Provide the (x, y) coordinate of the cell's center where the given text is located.  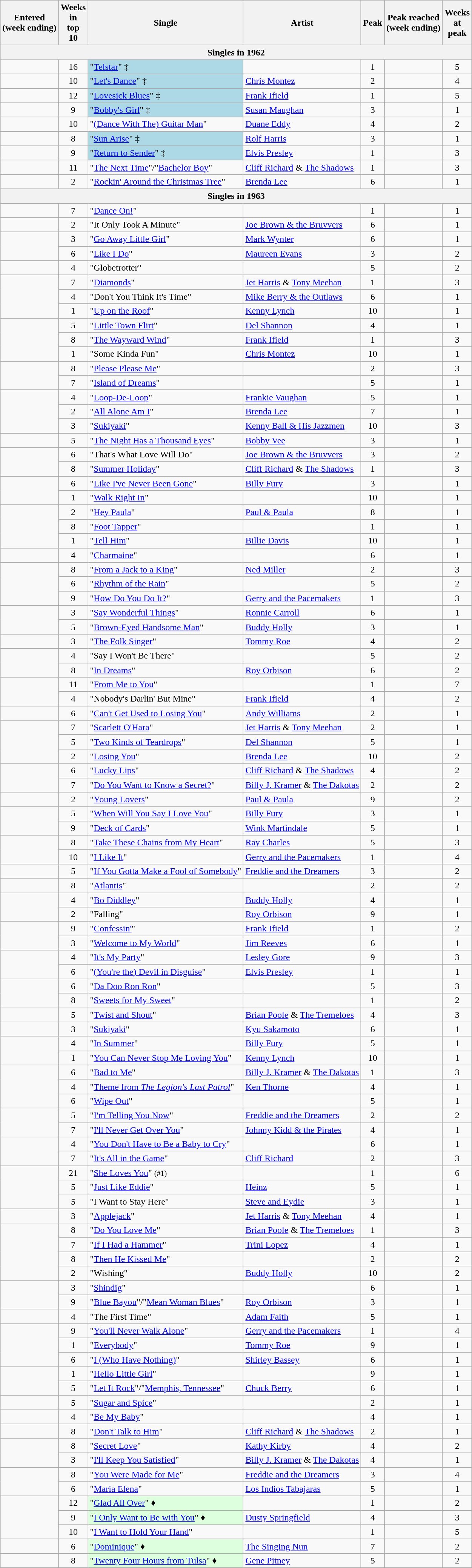
Heinz (302, 1187)
Duane Eddy (302, 124)
Artist (302, 23)
"Diamonds" (166, 282)
"Charmaine" (166, 555)
"She Loves You" (#1) (166, 1173)
"Island of Dreams" (166, 383)
Rolf Harris (302, 138)
"I (Who Have Nothing)" (166, 1360)
"Nobody's Darlin' But Mine" (166, 699)
"Glad All Over" ♦ (166, 1503)
Andy Williams (302, 713)
"Blue Bayou"/"Mean Woman Blues" (166, 1302)
"Secret Love" (166, 1446)
Chuck Berry (302, 1388)
Maureen Evans (302, 254)
"Sweets for My Sweet" (166, 1000)
"Falling" (166, 914)
"Two Kinds of Teardrops" (166, 742)
"Applejack" (166, 1216)
"(Dance With The) Guitar Man" (166, 124)
"Bo Diddley" (166, 900)
"It's All in the Game" (166, 1159)
"You Don't Have to Be a Baby to Cry" (166, 1144)
Shirley Bassey (302, 1360)
"I Want to Stay Here" (166, 1202)
Dusty Springfield (302, 1517)
"Da Doo Ron Ron" (166, 986)
"Telstar" ‡ (166, 67)
Entered(week ending) (29, 23)
"Wipe Out" (166, 1101)
Los Indios Tabajaras (302, 1489)
"Don't You Think It's Time" (166, 297)
"Sun Arise" ‡ (166, 138)
"Sugar and Spice" (166, 1403)
"Let's Dance" ‡ (166, 81)
"Dance On!" (166, 210)
"Welcome to My World" (166, 943)
"I Want to Hold Your Hand" (166, 1532)
"Then He Kissed Me" (166, 1259)
"Do You Want to Know a Secret?" (166, 785)
Gene Pitney (302, 1560)
"Atlantis" (166, 885)
"Please Please Me" (166, 368)
"Just Like Eddie" (166, 1187)
"Up on the Roof" (166, 311)
"When Will You Say I Love You" (166, 814)
Weeksintop10 (73, 23)
"Say I Won't Be There" (166, 656)
Kathy Kirby (302, 1446)
"I'm Telling You Now" (166, 1115)
Ronnie Carroll (302, 612)
"You Were Made for Me" (166, 1474)
Kenny Ball & His Jazzmen (302, 426)
"María Elena" (166, 1489)
"Don't Talk to Him" (166, 1431)
"Hey Paula" (166, 512)
"Bobby's Girl" ‡ (166, 110)
16 (73, 67)
Weeksatpeak (457, 23)
"Losing You" (166, 756)
"If I Had a Hammer" (166, 1245)
"It Only Took A Minute" (166, 225)
"Confessin'" (166, 929)
"Do You Love Me" (166, 1230)
Peak reached(week ending) (414, 23)
"Lovesick Blues" ‡ (166, 95)
"All Alone Am I" (166, 411)
"Brown-Eyed Handsome Man" (166, 627)
"Rockin' Around the Christmas Tree" (166, 182)
Kyu Sakamoto (302, 1029)
Susan Maughan (302, 110)
"You'll Never Walk Alone" (166, 1331)
"I'll Never Get Over You" (166, 1129)
"Bad to Me" (166, 1072)
Adam Faith (302, 1316)
"I'll Keep You Satisfied" (166, 1460)
"Rhythm of the Rain" (166, 584)
"Twenty Four Hours from Tulsa" ♦ (166, 1560)
Steve and Eydie (302, 1202)
Frankie Vaughan (302, 397)
"How Do You Do It?" (166, 598)
"The Wayward Wind" (166, 340)
"Tell Him" (166, 541)
"In Dreams" (166, 670)
"You Can Never Stop Me Loving You" (166, 1058)
"Globetrotter" (166, 268)
"If You Gotta Make a Fool of Somebody" (166, 871)
"Everybody" (166, 1345)
Peak (373, 23)
"The Next Time"/"Bachelor Boy" (166, 167)
"I Only Want to Be with You" ♦ (166, 1517)
"Foot Tapper" (166, 526)
"Shindig" (166, 1288)
The Singing Nun (302, 1546)
"Walk Right In" (166, 498)
"Can't Get Used to Losing You" (166, 713)
"Let It Rock"/"Memphis, Tennessee" (166, 1388)
Ray Charles (302, 842)
Lesley Gore (302, 957)
Bobby Vee (302, 440)
21 (73, 1173)
"Loop-De-Loop" (166, 397)
"Twist and Shout" (166, 1015)
Jim Reeves (302, 943)
"Say Wonderful Things" (166, 612)
"Be My Baby" (166, 1417)
"In Summer" (166, 1043)
"It's My Party" (166, 957)
"The Night Has a Thousand Eyes" (166, 440)
Singles in 1963 (236, 196)
"I Like It" (166, 857)
"Deck of Cards" (166, 828)
"From Me to You" (166, 685)
"Wishing" (166, 1273)
"Scarlett O'Hara" (166, 728)
"Like I've Never Been Gone" (166, 483)
Wink Martindale (302, 828)
Cliff Richard (302, 1159)
"From a Jack to a King" (166, 569)
"Lucky Lips" (166, 771)
"That's What Love Will Do" (166, 455)
"Go Away Little Girl" (166, 239)
Single (166, 23)
Billie Davis (302, 541)
"Dominique" ♦ (166, 1546)
"Some Kinda Fun" (166, 354)
"Take These Chains from My Heart" (166, 842)
Trini Lopez (302, 1245)
"Like I Do" (166, 254)
Ken Thorne (302, 1086)
"(You're the) Devil in Disguise" (166, 972)
"Hello Little Girl" (166, 1374)
Mark Wynter (302, 239)
"Young Lovers" (166, 799)
"Little Town Flirt" (166, 325)
Ned Miller (302, 569)
Mike Berry & the Outlaws (302, 297)
"The First Time" (166, 1316)
Singles in 1962 (236, 52)
"Return to Sender" ‡ (166, 153)
"Summer Holiday" (166, 469)
"Theme from The Legion's Last Patrol" (166, 1086)
Johnny Kidd & the Pirates (302, 1129)
"The Folk Singer" (166, 641)
